Detect which cell encompasses the target text, then output its (X, Y) center coordinate. 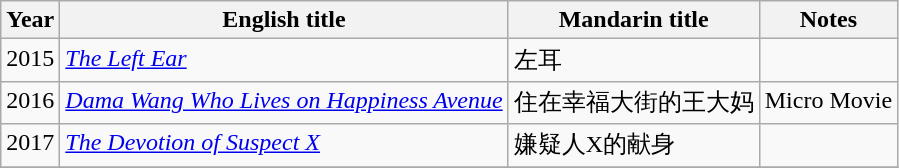
2015 (30, 60)
Mandarin title (634, 20)
2017 (30, 146)
Year (30, 20)
The Left Ear (284, 60)
English title (284, 20)
住在幸福大街的王大妈 (634, 102)
Micro Movie (828, 102)
嫌疑人X的献身 (634, 146)
左耳 (634, 60)
Dama Wang Who Lives on Happiness Avenue (284, 102)
Notes (828, 20)
2016 (30, 102)
The Devotion of Suspect X (284, 146)
